Search for the cell housing the specified text and yield its [X, Y] center coordinate. 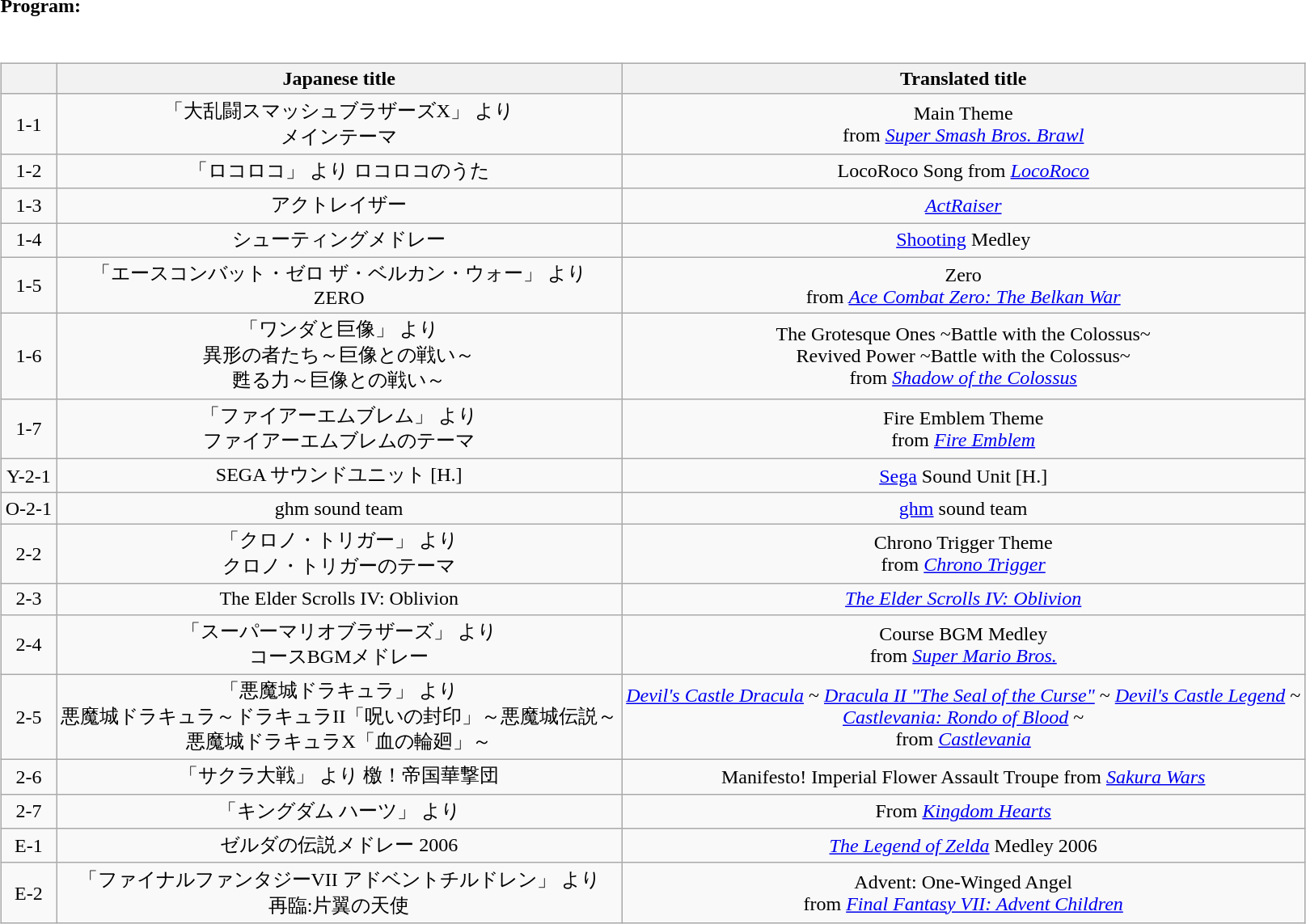
1-4 [28, 241]
Main Themefrom Super Smash Bros. Brawl [964, 124]
LocoRoco Song from LocoRoco [964, 171]
The Grotesque Ones ~Battle with the Colossus~Revived Power ~Battle with the Colossus~from Shadow of the Colossus [964, 357]
From Kingdom Hearts [964, 812]
アクトレイザー [340, 205]
Manifesto! Imperial Flower Assault Troupe from Sakura Wars [964, 778]
The Legend of Zelda Medley 2006 [964, 846]
「ファイナルファンタジーVII アドベントチルドレン」 より再臨:片翼の天使 [340, 892]
「スーパーマリオブラザーズ」 よりコースBGMメドレー [340, 644]
1-7 [28, 428]
SEGA サウンドユニット [H.] [340, 475]
E-2 [28, 892]
Japanese title [340, 78]
「大乱闘スマッシュブラザーズX」 よりメインテーマ [340, 124]
2-2 [28, 554]
1-2 [28, 171]
2-7 [28, 812]
2-6 [28, 778]
ゼルダの伝説メドレー 2006 [340, 846]
「エースコンバット・ゼロ ザ・ベルカン・ウォー」 よりZERO [340, 285]
1-6 [28, 357]
2-4 [28, 644]
O-2-1 [28, 508]
ActRaiser [964, 205]
Y-2-1 [28, 475]
Zerofrom Ace Combat Zero: The Belkan War [964, 285]
1-5 [28, 285]
「悪魔城ドラキュラ」 より悪魔城ドラキュラ～ドラキュラII「呪いの封印」～悪魔城伝説～悪魔城ドラキュラX「血の輪廻」～ [340, 717]
Devil's Castle Dracula ~ Dracula II "The Seal of the Curse" ~ Devil's Castle Legend ~Castlevania: Rondo of Blood ~from Castlevania [964, 717]
Course BGM Medleyfrom Super Mario Bros. [964, 644]
「サクラ大戦」 より 檄！帝国華撃団 [340, 778]
Advent: One-Winged Angelfrom Final Fantasy VII: Advent Children [964, 892]
Shooting Medley [964, 241]
「ワンダと巨像」 より異形の者たち～巨像との戦い～甦る力～巨像との戦い～ [340, 357]
2-5 [28, 717]
1-3 [28, 205]
「ロコロコ」 より ロコロコのうた [340, 171]
Translated title [964, 78]
Chrono Trigger Themefrom Chrono Trigger [964, 554]
シューティングメドレー [340, 241]
Fire Emblem Themefrom Fire Emblem [964, 428]
E-1 [28, 846]
「クロノ・トリガー」 よりクロノ・トリガーのテーマ [340, 554]
Sega Sound Unit [H.] [964, 475]
「キングダム ハーツ」 より [340, 812]
1-1 [28, 124]
「ファイアーエムブレム」 よりファイアーエムブレムのテーマ [340, 428]
2-3 [28, 599]
